Pinpoint the cell where the given text exists, returning its (x, y) midpoint coordinate. 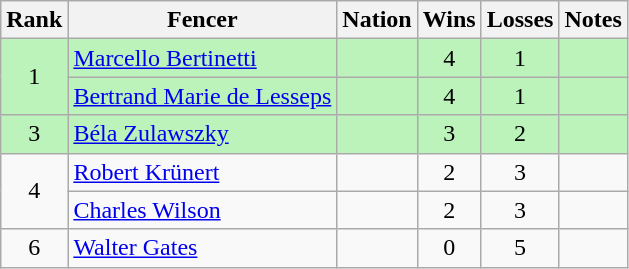
Notes (593, 20)
Bertrand Marie de Lesseps (202, 96)
Marcello Bertinetti (202, 58)
Rank (34, 20)
Robert Krünert (202, 172)
Béla Zulawszky (202, 134)
Walter Gates (202, 248)
0 (449, 248)
Wins (449, 20)
Fencer (202, 20)
Losses (520, 20)
5 (520, 248)
Charles Wilson (202, 210)
Nation (377, 20)
6 (34, 248)
